Pinpoint the cell where the given text exists, returning its (x, y) midpoint coordinate. 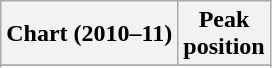
Chart (2010–11) (90, 34)
Peakposition (224, 34)
